Return the (x, y) coordinate for the center point of the cell that contains the specified text.  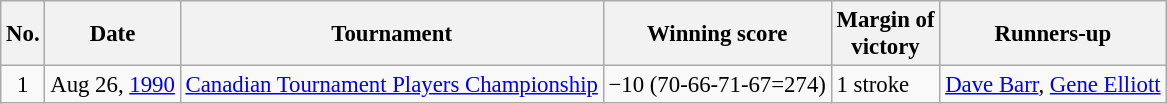
1 stroke (886, 85)
Aug 26, 1990 (112, 85)
1 (23, 85)
Date (112, 34)
−10 (70-66-71-67=274) (717, 85)
Tournament (392, 34)
Margin ofvictory (886, 34)
Winning score (717, 34)
Dave Barr, Gene Elliott (1053, 85)
No. (23, 34)
Runners-up (1053, 34)
Canadian Tournament Players Championship (392, 85)
